Find where the given text appears and provide that cell's center as (x, y) coordinate. 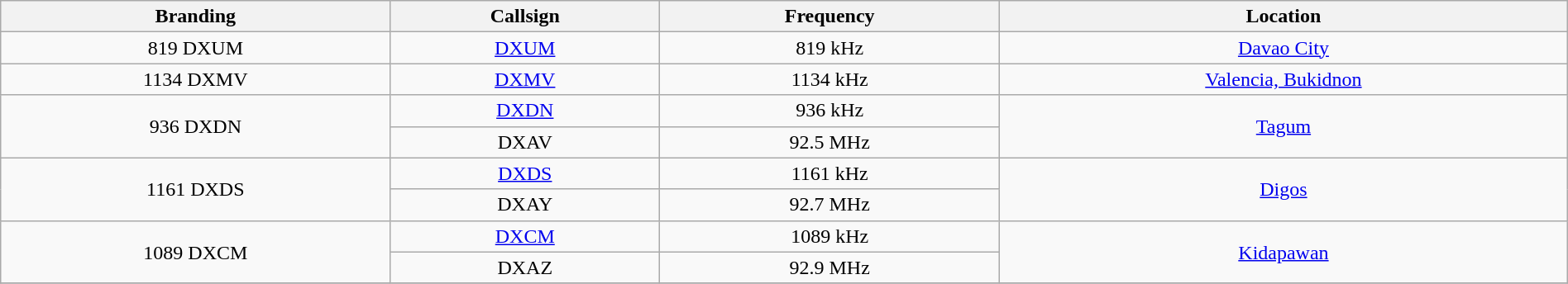
1161 kHz (830, 173)
Davao City (1284, 48)
92.9 MHz (830, 267)
1161 DXDS (195, 189)
1089 kHz (830, 236)
DXAZ (525, 267)
936 kHz (830, 111)
Branding (195, 17)
Tagum (1284, 126)
DXDS (525, 173)
DXAY (525, 205)
Location (1284, 17)
DXCM (525, 236)
Callsign (525, 17)
Valencia, Bukidnon (1284, 79)
DXUM (525, 48)
819 kHz (830, 48)
Digos (1284, 189)
819 DXUM (195, 48)
1134 DXMV (195, 79)
1134 kHz (830, 79)
DXAV (525, 142)
Kidapawan (1284, 252)
92.7 MHz (830, 205)
DXMV (525, 79)
936 DXDN (195, 126)
92.5 MHz (830, 142)
1089 DXCM (195, 252)
Frequency (830, 17)
DXDN (525, 111)
